Detect which cell encompasses the target text, then output its (x, y) center coordinate. 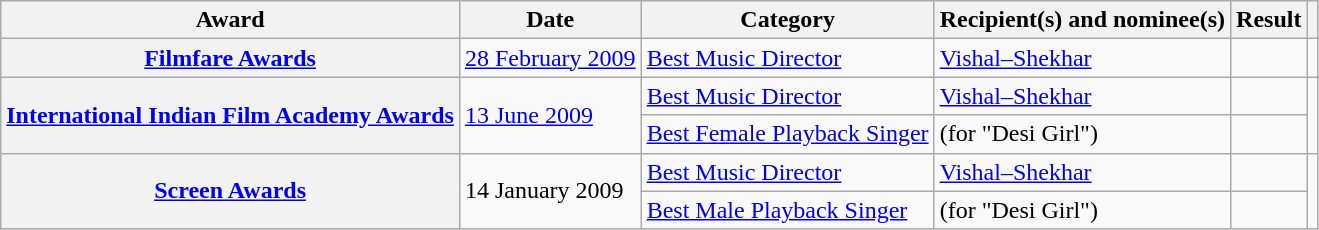
Best Male Playback Singer (788, 210)
Date (550, 20)
13 June 2009 (550, 115)
Result (1269, 20)
Recipient(s) and nominee(s) (1082, 20)
14 January 2009 (550, 191)
Screen Awards (230, 191)
Filmfare Awards (230, 58)
28 February 2009 (550, 58)
Category (788, 20)
Award (230, 20)
International Indian Film Academy Awards (230, 115)
Best Female Playback Singer (788, 134)
